Pinpoint the cell where the given text exists, returning its (X, Y) midpoint coordinate. 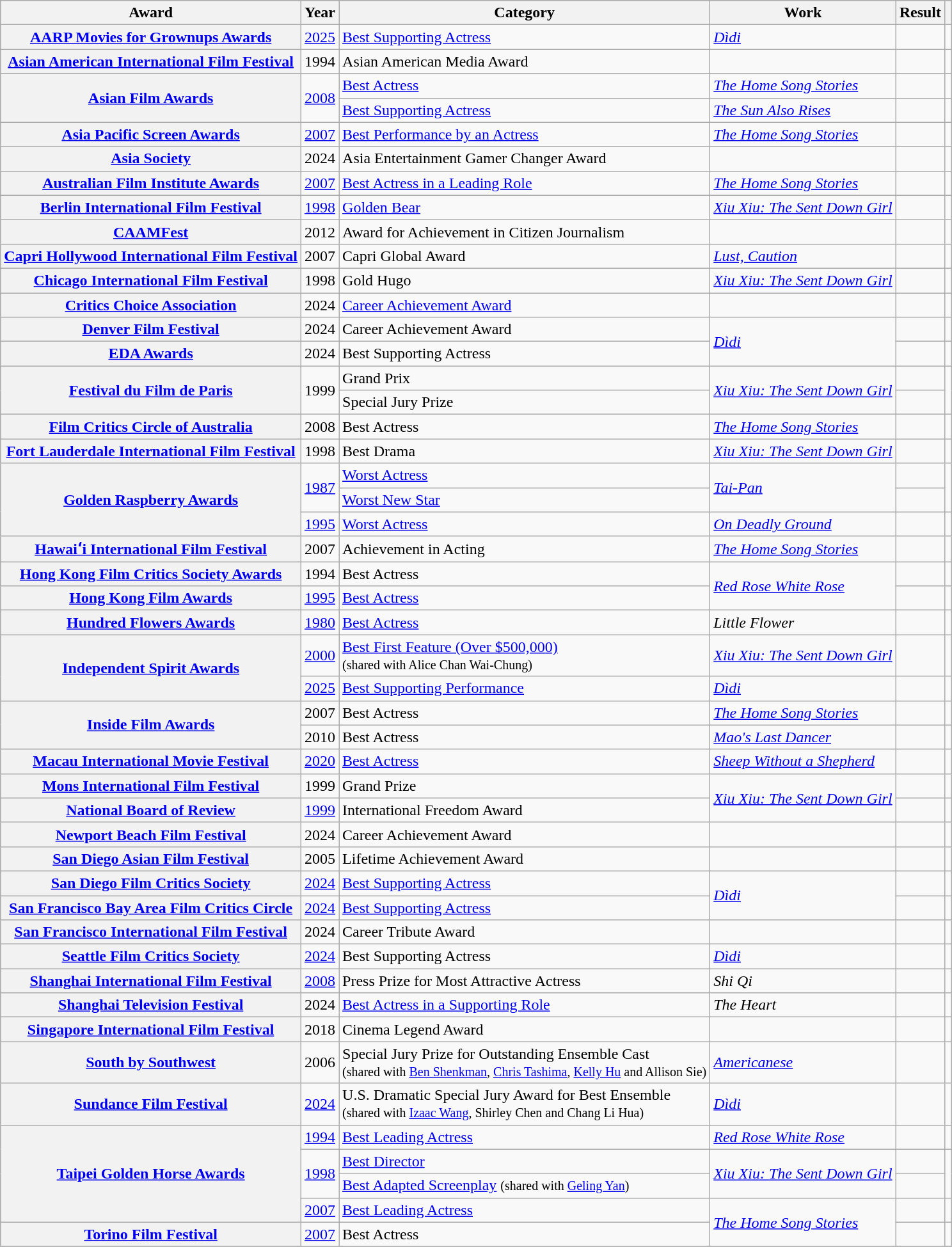
2020 (320, 761)
2018 (320, 1029)
Career Tribute Award (525, 932)
South by Southwest (151, 1062)
CAAMFest (151, 232)
Asian Film Awards (151, 98)
2000 (320, 655)
Year (320, 13)
Little Flower (803, 623)
On Deadly Ground (803, 524)
Independent Spirit Awards (151, 668)
Achievement in Acting (525, 549)
Best Drama (525, 451)
Taipei Golden Horse Awards (151, 1173)
Shanghai International Film Festival (151, 981)
Special Jury Prize (525, 402)
Lust, Caution (803, 256)
Sundance Film Festival (151, 1104)
International Freedom Award (525, 810)
EDA Awards (151, 354)
Asia Society (151, 159)
National Board of Review (151, 810)
1980 (320, 623)
Hong Kong Film Awards (151, 598)
Gold Hugo (525, 280)
Shanghai Television Festival (151, 1005)
Grand Prix (525, 378)
Best Actress in a Supporting Role (525, 1005)
2005 (320, 859)
The Sun Also Rises (803, 110)
Asian American Media Award (525, 61)
Asia Entertainment Gamer Changer Award (525, 159)
Berlin International Film Festival (151, 207)
Best First Feature (Over $500,000) (shared with Alice Chan Wai-Chung) (525, 655)
Category (525, 13)
2010 (320, 737)
Press Prize for Most Attractive Actress (525, 981)
Asian American International Film Festival (151, 61)
Work (803, 13)
Golden Raspberry Awards (151, 500)
Denver Film Festival (151, 330)
2012 (320, 232)
Asia Pacific Screen Awards (151, 134)
1987 (320, 488)
Macau International Movie Festival (151, 761)
Best Director (525, 1161)
Best Performance by an Actress (525, 134)
Golden Bear (525, 207)
San Francisco International Film Festival (151, 932)
Best Actress in a Leading Role (525, 183)
Hundred Flowers Awards (151, 623)
Mons International Film Festival (151, 786)
Worst New Star (525, 500)
Hawaiʻi International Film Festival (151, 549)
Fort Lauderdale International Film Festival (151, 451)
Award (151, 13)
Capri Global Award (525, 256)
Award for Achievement in Citizen Journalism (525, 232)
2006 (320, 1062)
Australian Film Institute Awards (151, 183)
The Heart (803, 1005)
Newport Beach Film Festival (151, 834)
Best Supporting Performance (525, 688)
Best Adapted Screenplay (shared with Geling Yan) (525, 1186)
Special Jury Prize for Outstanding Ensemble Cast (shared with Ben Shenkman, Chris Tashima, Kelly Hu and Allison Sie) (525, 1062)
San Francisco Bay Area Film Critics Circle (151, 908)
Shi Qi (803, 981)
AARP Movies for Grownups Awards (151, 37)
San Diego Asian Film Festival (151, 859)
Festival du Film de Paris (151, 390)
Seattle Film Critics Society (151, 957)
Cinema Legend Award (525, 1029)
Result (920, 13)
Chicago International Film Festival (151, 280)
Tai-Pan (803, 488)
San Diego Film Critics Society (151, 883)
U.S. Dramatic Special Jury Award for Best Ensemble (shared with Izaac Wang, Shirley Chen and Chang Li Hua) (525, 1104)
Film Critics Circle of Australia (151, 427)
Inside Film Awards (151, 725)
Torino Film Festival (151, 1234)
Capri Hollywood International Film Festival (151, 256)
Sheep Without a Shepherd (803, 761)
Americanese (803, 1062)
Singapore International Film Festival (151, 1029)
Lifetime Achievement Award (525, 859)
Critics Choice Association (151, 305)
Mao's Last Dancer (803, 737)
Hong Kong Film Critics Society Awards (151, 574)
Grand Prize (525, 786)
